Return [X, Y] of the center of cell containing provided text 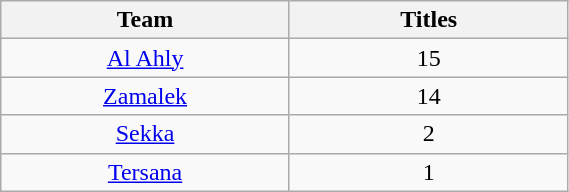
Al Ahly [146, 58]
1 [428, 172]
Team [146, 20]
Sekka [146, 134]
2 [428, 134]
Titles [428, 20]
Tersana [146, 172]
15 [428, 58]
Zamalek [146, 96]
14 [428, 96]
